Search for the cell housing the specified text and yield its (X, Y) center coordinate. 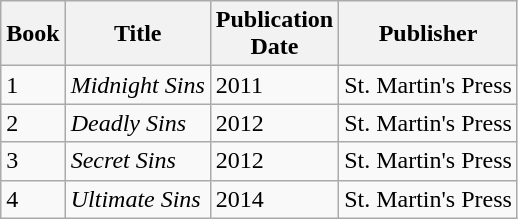
Publisher (428, 34)
PublicationDate (274, 34)
1 (33, 85)
Deadly Sins (138, 123)
2 (33, 123)
2011 (274, 85)
Midnight Sins (138, 85)
Book (33, 34)
Secret Sins (138, 161)
Title (138, 34)
2014 (274, 199)
3 (33, 161)
Ultimate Sins (138, 199)
4 (33, 199)
